Output the [X, Y] coordinate of the center of the cell containing the given text.  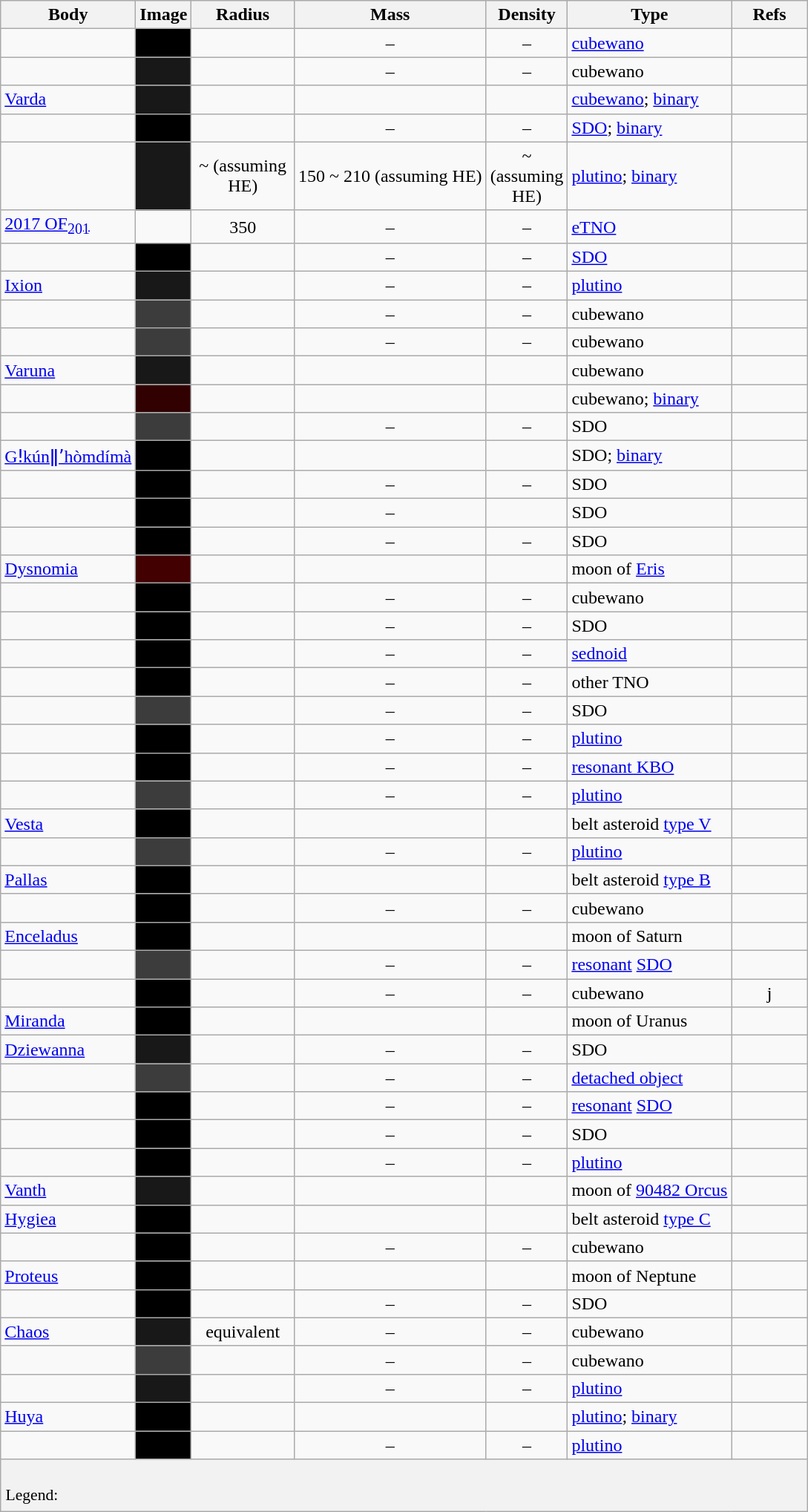
Radius [243, 15]
Dziewanna [68, 1050]
Enceladus [68, 936]
moon of Neptune [650, 1275]
Hygiea [68, 1219]
2017 OF201 [68, 226]
sednoid [650, 654]
Gǃkúnǁʼhòmdímà [68, 456]
eTNO [650, 226]
150 ~ 210 (assuming HE) [390, 176]
Huya [68, 1417]
belt asteroid type V [650, 823]
belt asteroid type C [650, 1219]
Chaos [68, 1332]
detached object [650, 1078]
Image [163, 15]
Density [527, 15]
350 [243, 226]
Refs [769, 15]
Proteus [68, 1275]
Body [68, 15]
Pallas [68, 880]
equivalent [243, 1332]
Varuna [68, 370]
moon of Eris [650, 569]
Ixion [68, 286]
moon of 90482 Orcus [650, 1191]
moon of Saturn [650, 936]
resonant KBO [650, 767]
Vanth [68, 1191]
belt asteroid type B [650, 880]
Varda [68, 99]
Legend: [404, 1485]
Miranda [68, 1021]
other TNO [650, 682]
j [769, 993]
Mass [390, 15]
moon of Uranus [650, 1021]
Type [650, 15]
Vesta [68, 823]
Dysnomia [68, 569]
